Scan for the cell matching the given text and deliver its (x, y) coordinate at center. 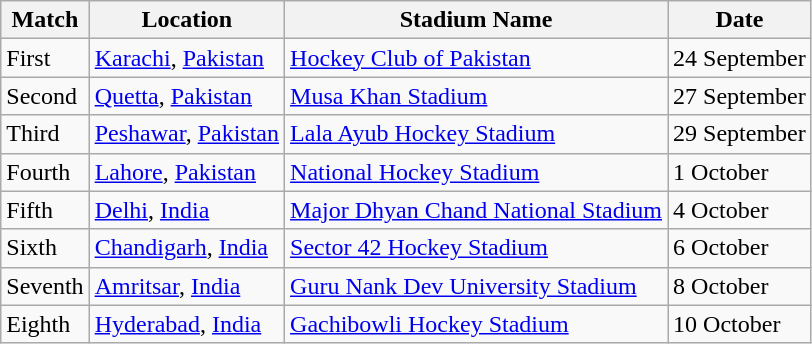
Fifth (45, 210)
Lahore, Pakistan (186, 172)
Sector 42 Hockey Stadium (476, 248)
8 October (740, 286)
Quetta, Pakistan (186, 96)
Match (45, 20)
Second (45, 96)
National Hockey Stadium (476, 172)
Fourth (45, 172)
10 October (740, 324)
Karachi, Pakistan (186, 58)
27 September (740, 96)
Amritsar, India (186, 286)
Peshawar, Pakistan (186, 134)
First (45, 58)
Major Dhyan Chand National Stadium (476, 210)
Delhi, India (186, 210)
Date (740, 20)
Guru Nank Dev University Stadium (476, 286)
Third (45, 134)
Chandigarh, India (186, 248)
Musa Khan Stadium (476, 96)
4 October (740, 210)
29 September (740, 134)
Sixth (45, 248)
1 October (740, 172)
24 September (740, 58)
Eighth (45, 324)
Seventh (45, 286)
Lala Ayub Hockey Stadium (476, 134)
Location (186, 20)
Hockey Club of Pakistan (476, 58)
Gachibowli Hockey Stadium (476, 324)
Stadium Name (476, 20)
Hyderabad, India (186, 324)
6 October (740, 248)
